Detect which cell encompasses the target text, then output its (X, Y) center coordinate. 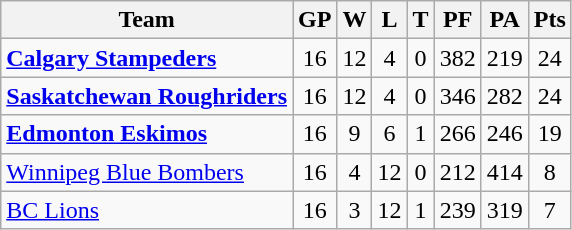
Saskatchewan Roughriders (147, 96)
239 (458, 210)
219 (504, 58)
19 (550, 134)
Winnipeg Blue Bombers (147, 172)
Pts (550, 20)
266 (458, 134)
GP (315, 20)
246 (504, 134)
Edmonton Eskimos (147, 134)
Team (147, 20)
7 (550, 210)
8 (550, 172)
W (354, 20)
282 (504, 96)
346 (458, 96)
319 (504, 210)
PF (458, 20)
T (420, 20)
PA (504, 20)
3 (354, 210)
9 (354, 134)
Calgary Stampeders (147, 58)
382 (458, 58)
BC Lions (147, 210)
414 (504, 172)
6 (390, 134)
L (390, 20)
212 (458, 172)
